From the cell containing the given text, extract its center point as (X, Y) coordinate. 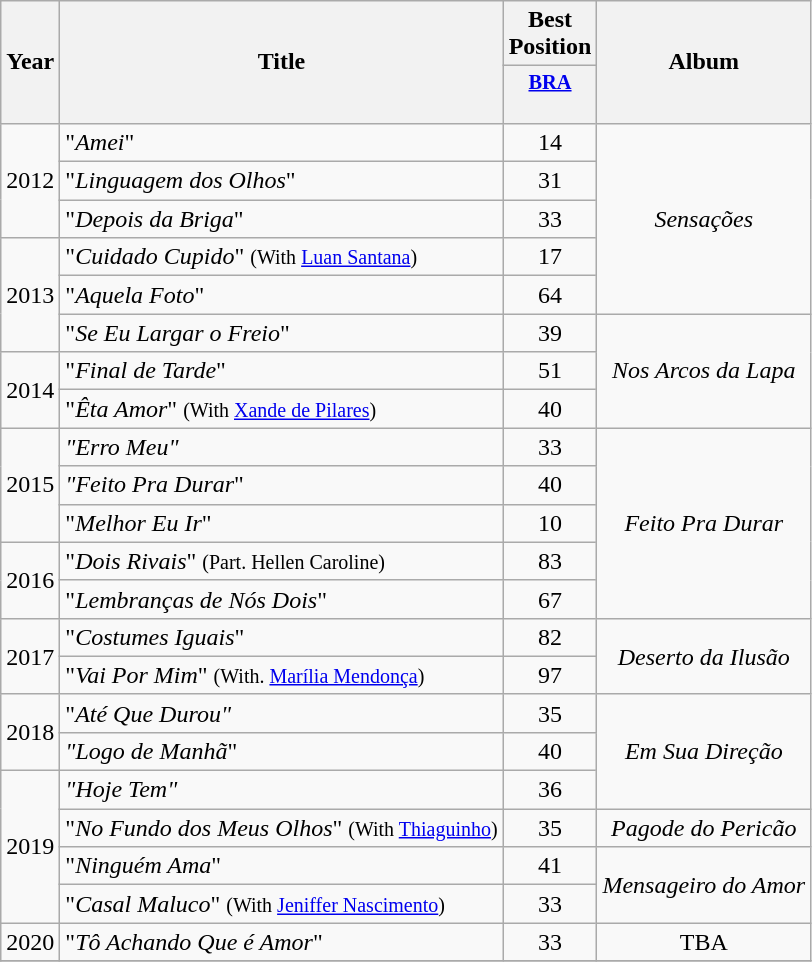
"Até Que Durou" (282, 713)
Nos Arcos da Lapa (704, 371)
Best Position (550, 34)
Mensageiro do Amor (704, 885)
36 (550, 790)
2013 (30, 295)
"No Fundo dos Meus Olhos" (With Thiaguinho) (282, 828)
17 (550, 257)
"Depois da Briga" (282, 219)
2016 (30, 580)
Sensações (704, 218)
2018 (30, 732)
"Final de Tarde" (282, 371)
2019 (30, 847)
"Logo de Manhã" (282, 751)
2015 (30, 485)
"Erro Meu" (282, 447)
BRA (550, 95)
"Vai Por Mim" (With. Marília Mendonça) (282, 675)
51 (550, 371)
"Tô Achando Que é Amor" (282, 942)
2012 (30, 180)
Em Sua Direção (704, 751)
Deserto da Ilusão (704, 656)
Feito Pra Durar (704, 523)
"Êta Amor" (With Xande de Pilares) (282, 409)
97 (550, 675)
39 (550, 333)
"Hoje Tem" (282, 790)
14 (550, 142)
2020 (30, 942)
"Aquela Foto" (282, 295)
"Se Eu Largar o Freio" (282, 333)
2014 (30, 390)
"Dois Rivais" (Part. Hellen Caroline) (282, 561)
TBA (704, 942)
"Amei" (282, 142)
"Feito Pra Durar" (282, 485)
"Casal Maluco" (With Jeniffer Nascimento) (282, 904)
Album (704, 62)
Pagode do Pericão (704, 828)
64 (550, 295)
"Melhor Eu Ir" (282, 523)
Year (30, 62)
67 (550, 599)
83 (550, 561)
"Costumes Iguais" (282, 637)
10 (550, 523)
2017 (30, 656)
"Cuidado Cupido" (With Luan Santana) (282, 257)
31 (550, 181)
41 (550, 866)
"Ninguém Ama" (282, 866)
"Lembranças de Nós Dois" (282, 599)
"Linguagem dos Olhos" (282, 181)
Title (282, 62)
82 (550, 637)
